Extract the (X, Y) coordinate from the center of the cell holding the provided text.  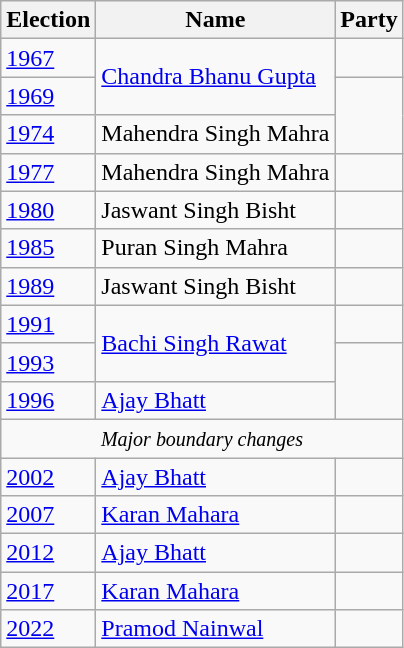
1991 (48, 324)
Major boundary changes (202, 438)
2012 (48, 553)
Party (369, 20)
1989 (48, 286)
1993 (48, 362)
1980 (48, 210)
Election (48, 20)
Puran Singh Mahra (216, 248)
1969 (48, 96)
Bachi Singh Rawat (216, 343)
2002 (48, 477)
1974 (48, 134)
2017 (48, 591)
Name (216, 20)
Pramod Nainwal (216, 629)
2022 (48, 629)
1996 (48, 400)
1977 (48, 172)
Chandra Bhanu Gupta (216, 77)
1967 (48, 58)
2007 (48, 515)
1985 (48, 248)
